Return the [x, y] coordinate for the center point of the cell that contains the specified text.  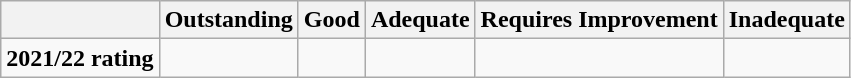
Requires Improvement [599, 20]
2021/22 rating [80, 58]
Outstanding [228, 20]
Good [332, 20]
Inadequate [786, 20]
Adequate [420, 20]
